For the text-containing cell, return its midpoint in [X, Y] coordinate format. 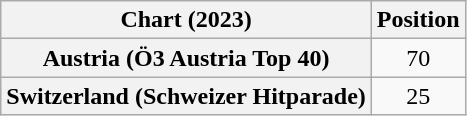
Austria (Ö3 Austria Top 40) [186, 58]
Chart (2023) [186, 20]
Switzerland (Schweizer Hitparade) [186, 96]
25 [418, 96]
70 [418, 58]
Position [418, 20]
